Find where the given text appears and provide that cell's center as [X, Y] coordinate. 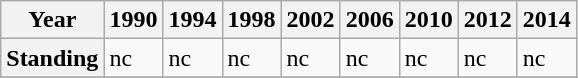
2006 [370, 20]
1994 [192, 20]
2002 [310, 20]
Standing [52, 58]
Year [52, 20]
1998 [252, 20]
1990 [134, 20]
2012 [488, 20]
2014 [546, 20]
2010 [428, 20]
